Find where the given text appears and provide that cell's center as [X, Y] coordinate. 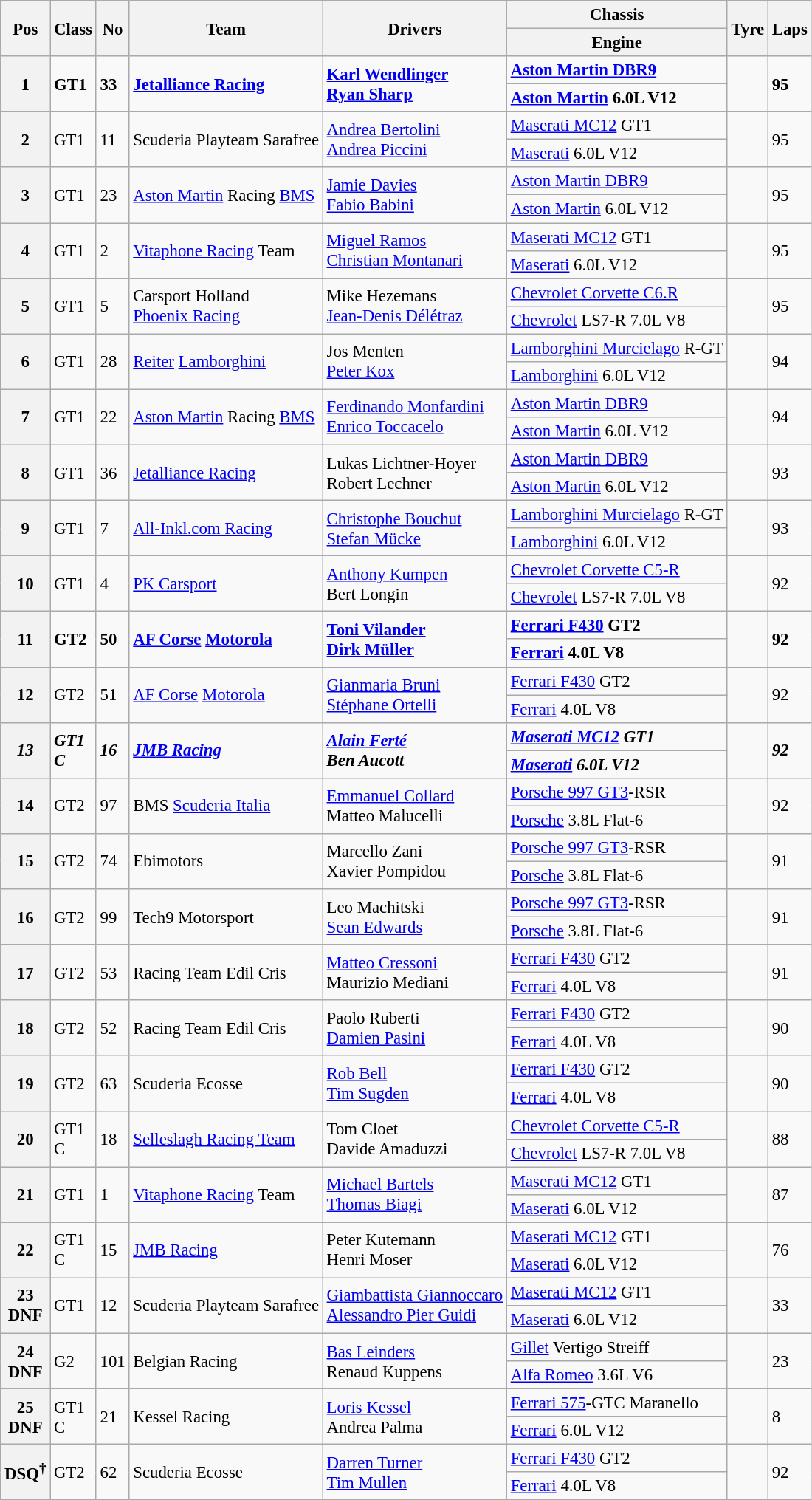
Ferrari 575-GTC Maranello [617, 1403]
Team [226, 28]
Leo Machitski Sean Edwards [415, 917]
13 [25, 750]
All-Inkl.com Racing [226, 529]
Jos Menten Peter Kox [415, 362]
Ferdinando Monfardini Enrico Toccacelo [415, 417]
Engine [617, 43]
14 [25, 806]
Anthony Kumpen Bert Longin [415, 583]
Giambattista Giannoccaro Alessandro Pier Guidi [415, 1306]
Alain Ferté Ben Aucott [415, 750]
Chevrolet Corvette C6.R [617, 292]
87 [790, 1195]
Reiter Lamborghini [226, 362]
19 [25, 1084]
Class [74, 28]
Carsport Holland Phoenix Racing [226, 306]
Selleslagh Racing Team [226, 1139]
Loris Kessel Andrea Palma [415, 1417]
99 [112, 917]
Gillet Vertigo Streiff [617, 1347]
Peter Kutemann Henri Moser [415, 1250]
Lukas Lichtner-Hoyer Robert Lechner [415, 473]
Ebimotors [226, 861]
25DNF [25, 1417]
Toni Vilander Dirk Müller [415, 640]
53 [112, 972]
Tom Cloet Davide Amaduzzi [415, 1139]
Belgian Racing [226, 1360]
24DNF [25, 1360]
Karl Wendlinger Ryan Sharp [415, 84]
BMS Scuderia Italia [226, 806]
Jamie Davies Fabio Babini [415, 195]
Matteo Cressoni Maurizio Mediani [415, 972]
Tyre [747, 28]
52 [112, 1028]
Chassis [617, 15]
G2 [74, 1360]
Kessel Racing [226, 1417]
3 [25, 195]
88 [790, 1139]
Tech9 Motorsport [226, 917]
20 [25, 1139]
Christophe Bouchut Stefan Mücke [415, 529]
Alfa Romeo 3.6L V6 [617, 1375]
Michael Bartels Thomas Biagi [415, 1195]
Ferrari 6.0L V12 [617, 1431]
74 [112, 861]
Pos [25, 28]
17 [25, 972]
Emmanuel Collard Matteo Malucelli [415, 806]
Bas Leinders Renaud Kuppens [415, 1360]
10 [25, 583]
Paolo Ruberti Damien Pasini [415, 1028]
Miguel Ramos Christian Montanari [415, 251]
Laps [790, 28]
101 [112, 1360]
9 [25, 529]
63 [112, 1084]
No [112, 28]
23DNF [25, 1306]
Gianmaria Bruni Stéphane Ortelli [415, 694]
PK Carsport [226, 583]
51 [112, 694]
28 [112, 362]
Andrea Bertolini Andrea Piccini [415, 139]
Mike Hezemans Jean-Denis Délétraz [415, 306]
50 [112, 640]
97 [112, 806]
Marcello Zani Xavier Pompidou [415, 861]
DSQ† [25, 1473]
76 [790, 1250]
Drivers [415, 28]
Darren Turner Tim Mullen [415, 1473]
Rob Bell Tim Sugden [415, 1084]
62 [112, 1473]
36 [112, 473]
6 [25, 362]
